Detect which cell encompasses the target text, then output its (x, y) center coordinate. 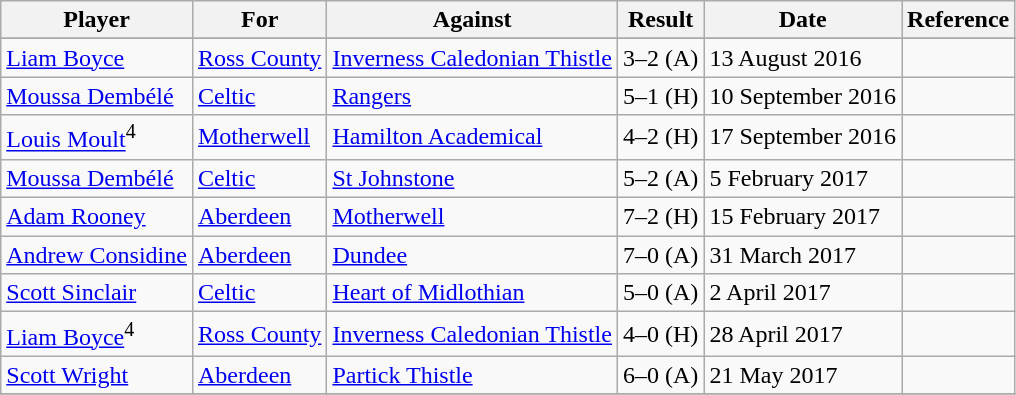
5–0 (A) (660, 293)
Rangers (472, 96)
Date (803, 20)
Heart of Midlothian (472, 293)
5–2 (A) (660, 178)
Against (472, 20)
7–2 (H) (660, 217)
17 September 2016 (803, 138)
Scott Wright (97, 375)
28 April 2017 (803, 334)
15 February 2017 (803, 217)
Reference (958, 20)
Andrew Considine (97, 255)
10 September 2016 (803, 96)
Hamilton Academical (472, 138)
For (259, 20)
St Johnstone (472, 178)
5 February 2017 (803, 178)
Liam Boyce4 (97, 334)
Player (97, 20)
Liam Boyce (97, 58)
21 May 2017 (803, 375)
13 August 2016 (803, 58)
4–0 (H) (660, 334)
6–0 (A) (660, 375)
3–2 (A) (660, 58)
Result (660, 20)
5–1 (H) (660, 96)
7–0 (A) (660, 255)
Louis Moult4 (97, 138)
Scott Sinclair (97, 293)
Dundee (472, 255)
4–2 (H) (660, 138)
Partick Thistle (472, 375)
Adam Rooney (97, 217)
2 April 2017 (803, 293)
31 March 2017 (803, 255)
